Find where the given text appears and provide that cell's center as [x, y] coordinate. 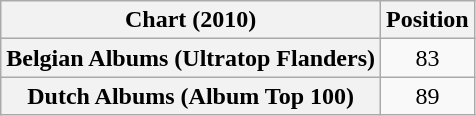
Chart (2010) [191, 20]
Position [428, 20]
Dutch Albums (Album Top 100) [191, 96]
89 [428, 96]
Belgian Albums (Ultratop Flanders) [191, 58]
83 [428, 58]
